Extract the [x, y] coordinate from the center of the cell holding the provided text.  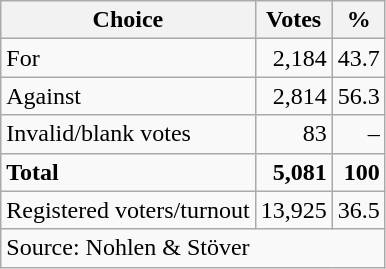
2,184 [294, 58]
Votes [294, 20]
56.3 [358, 96]
Registered voters/turnout [128, 210]
36.5 [358, 210]
Choice [128, 20]
Source: Nohlen & Stöver [193, 248]
2,814 [294, 96]
Invalid/blank votes [128, 134]
83 [294, 134]
For [128, 58]
5,081 [294, 172]
% [358, 20]
13,925 [294, 210]
– [358, 134]
43.7 [358, 58]
Total [128, 172]
Against [128, 96]
100 [358, 172]
